Find where the given text appears and provide that cell's center as (X, Y) coordinate. 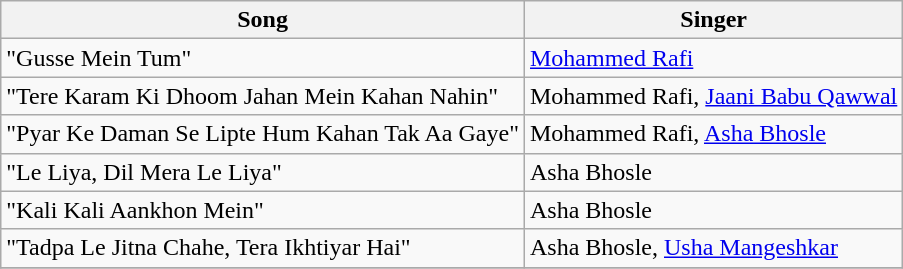
Song (263, 20)
Mohammed Rafi (713, 58)
Asha Bhosle, Usha Mangeshkar (713, 248)
Singer (713, 20)
"Tere Karam Ki Dhoom Jahan Mein Kahan Nahin" (263, 96)
Mohammed Rafi, Asha Bhosle (713, 134)
Mohammed Rafi, Jaani Babu Qawwal (713, 96)
"Tadpa Le Jitna Chahe, Tera Ikhtiyar Hai" (263, 248)
"Gusse Mein Tum" (263, 58)
"Kali Kali Aankhon Mein" (263, 210)
"Le Liya, Dil Mera Le Liya" (263, 172)
"Pyar Ke Daman Se Lipte Hum Kahan Tak Aa Gaye" (263, 134)
